Capture the cell that displays the provided text and extract its [X, Y] central coordinate. 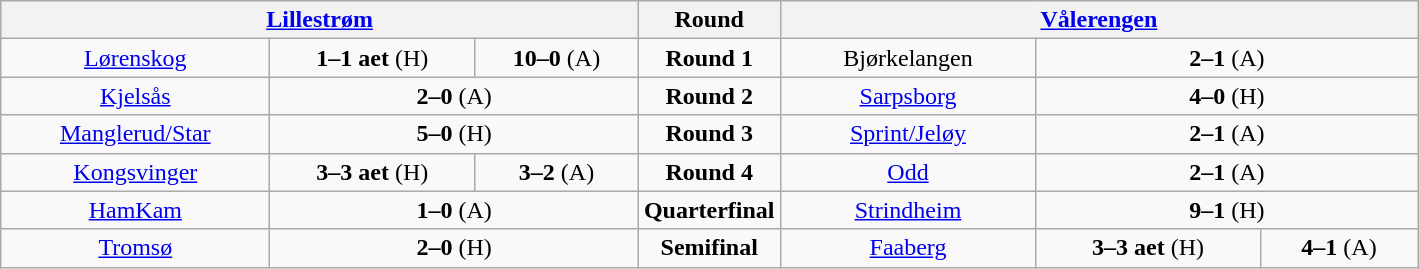
Sprint/Jeløy [908, 134]
Quarterfinal [709, 210]
Tromsø [136, 248]
Round 1 [709, 58]
Lørenskog [136, 58]
9–1 (H) [1227, 210]
Bjørkelangen [908, 58]
Kjelsås [136, 96]
Strindheim [908, 210]
HamKam [136, 210]
3–2 (A) [557, 172]
Lillestrøm [320, 20]
Kongsvinger [136, 172]
10–0 (A) [557, 58]
4–1 (A) [1339, 248]
Semifinal [709, 248]
1–1 aet (H) [372, 58]
Round [709, 20]
4–0 (H) [1227, 96]
Sarpsborg [908, 96]
Round 2 [709, 96]
Faaberg [908, 248]
Round 3 [709, 134]
Round 4 [709, 172]
2–0 (A) [454, 96]
5–0 (H) [454, 134]
2–0 (H) [454, 248]
Manglerud/Star [136, 134]
Odd [908, 172]
Vålerengen [1099, 20]
1–0 (A) [454, 210]
